Locate the cell with the specified text and output its [X, Y] center coordinate. 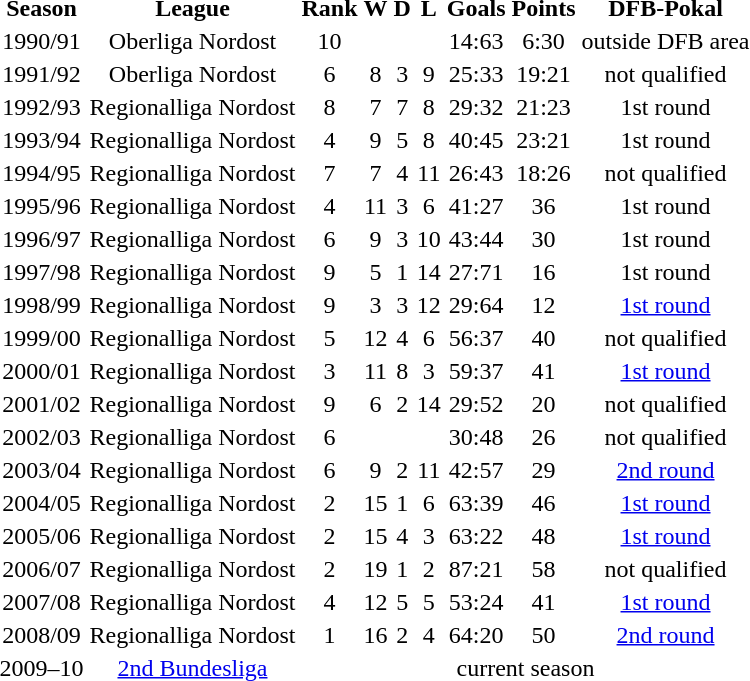
40:45 [476, 140]
26:43 [476, 173]
6:30 [544, 41]
43:44 [476, 239]
19:21 [544, 74]
63:22 [476, 536]
42:57 [476, 470]
53:24 [476, 602]
64:20 [476, 635]
29:52 [476, 404]
20 [544, 404]
19 [376, 569]
30 [544, 239]
18:26 [544, 173]
50 [544, 635]
58 [544, 569]
59:37 [476, 371]
27:71 [476, 272]
29:32 [476, 107]
25:33 [476, 74]
30:48 [476, 437]
41:27 [476, 206]
26 [544, 437]
40 [544, 338]
23:21 [544, 140]
36 [544, 206]
29 [544, 470]
21:23 [544, 107]
14:63 [476, 41]
56:37 [476, 338]
87:21 [476, 569]
48 [544, 536]
29:64 [476, 305]
63:39 [476, 503]
46 [544, 503]
